Scan for the cell matching the given text and deliver its (X, Y) coordinate at center. 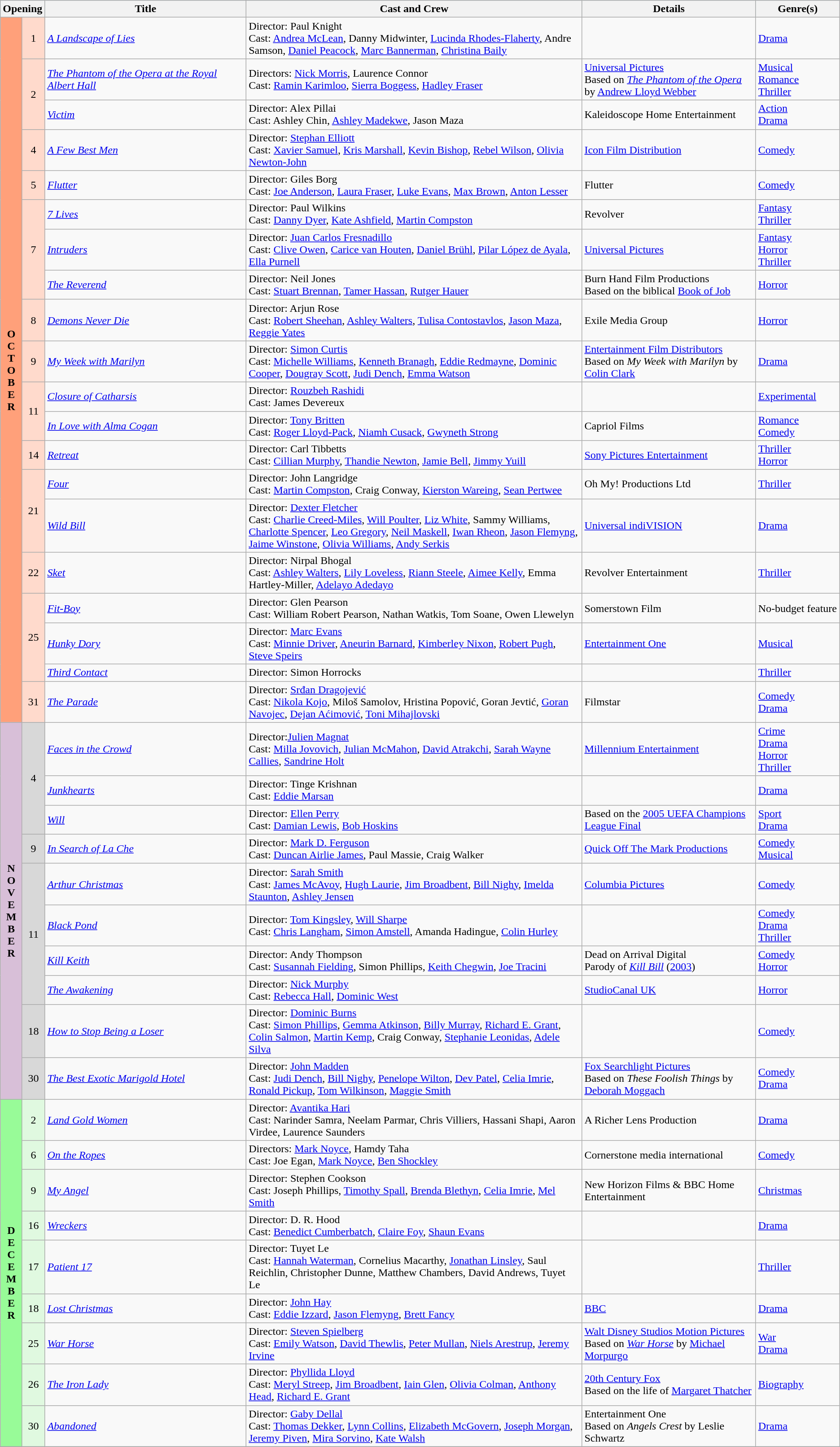
Experimental (798, 397)
The Parade (145, 702)
Director: Stephen Cookson Cast: Joseph Phillips, Timothy Spall, Brenda Blethyn, Celia Imrie, Mel Smith (414, 1190)
N O V E M B E R (12, 911)
Christmas (798, 1190)
Director: Juan Carlos Fresnadillo Cast: Clive Owen, Carice van Houten, Daniel Brühl, Pilar López de Ayala, Ella Purnell (414, 249)
Sony Pictures Entertainment (669, 455)
31 (33, 702)
Director: Marc Evans Cast: Minnie Driver, Aneurin Barnard, Kimberley Nixon, Robert Pugh, Steve Speirs (414, 643)
A Landscape of Lies (145, 38)
Third Contact (145, 673)
Entertainment One (669, 643)
Director: Alex Pillai Cast: Ashley Chin, Ashley Madekwe, Jason Maza (414, 115)
Wreckers (145, 1226)
7 (33, 249)
Fantasy Thriller (798, 214)
Action Drama (798, 115)
1 (33, 38)
Directors: Nick Morris, Laurence Connor Cast: Ramin Karimloo, Sierra Boggess, Hadley Fraser (414, 79)
Fox Searchlight Pictures Based on These Foolish Things by Deborah Moggach (669, 1079)
War Horse (145, 1343)
On the Ropes (145, 1155)
New Horizon Films & BBC Home Entertainment (669, 1190)
Comedy Musical (798, 849)
Director: John Hay Cast: Eddie Izzard, Jason Flemyng, Brett Fancy (414, 1308)
D E C E M B E R (12, 1273)
8 (33, 320)
Entertainment One Based on Angels Crest by Leslie Schwartz (669, 1426)
Patient 17 (145, 1267)
Director: John Madden Cast: Judi Dench, Bill Nighy, Penelope Wilton, Dev Patel, Celia Imrie, Ronald Pickup, Tom Wilkinson, Maggie Smith (414, 1079)
Director: Simon Curtis Cast: Michelle Williams, Kenneth Branagh, Eddie Redmayne, Dominic Cooper, Dougray Scott, Judi Dench, Emma Watson (414, 361)
Musical Romance Thriller (798, 79)
Director: Phyllida Lloyd Cast: Meryl Streep, Jim Broadbent, Iain Glen, Olivia Colman, Anthony Head, Richard E. Grant (414, 1385)
Comedy Horror (798, 960)
The Reverend (145, 284)
BBC (669, 1308)
Director: Glen Pearson Cast: William Robert Pearson, Nathan Watkis, Tom Soane, Owen Llewelyn (414, 608)
Black Pond (145, 925)
Directors: Mark Noyce, Hamdy Taha Cast: Joe Egan, Mark Noyce, Ben Shockley (414, 1155)
Entertainment Film Distributors Based on My Week with Marilyn by Colin Clark (669, 361)
Intruders (145, 249)
Quick Off The Mark Productions (669, 849)
Director: Mark D. Ferguson Cast: Duncan Airlie James, Paul Massie, Craig Walker (414, 849)
In Love with Alma Cogan (145, 425)
Director: Gaby Dellal Cast: Thomas Dekker, Lynn Collins, Elizabeth McGovern, Joseph Morgan, Jeremy Piven, Mira Sorvino, Kate Walsh (414, 1426)
Director: Paul Knight Cast: Andrea McLean, Danny Midwinter, Lucinda Rhodes-Flaherty, Andre Samson, Daniel Peacock, Marc Bannerman, Christina Baily (414, 38)
Millennium Entertainment (669, 749)
21 (33, 511)
Victim (145, 115)
Sport Drama (798, 819)
Genre(s) (798, 9)
Director: Arjun Rose Cast: Robert Sheehan, Ashley Walters, Tulisa Contostavlos, Jason Maza, Reggie Yates (414, 320)
17 (33, 1267)
Exile Media Group (669, 320)
War Drama (798, 1343)
Dead on Arrival Digital Parody of Kill Bill (2003) (669, 960)
The Phantom of the Opera at the Royal Albert Hall (145, 79)
Based on the 2005 UEFA Champions League Final (669, 819)
A Few Best Men (145, 150)
Sket (145, 573)
Director: Steven Spielberg Cast: Emily Watson, David Thewlis, Peter Mullan, Niels Arestrup, Jeremy Irvine (414, 1343)
Director: Srđan Dragojević Cast: Nikola Kojo, Miloš Samolov, Hristina Popović, Goran Jevtić, Goran Navojec, Dejan Aćimović, Toni Mihajlovski (414, 702)
StudioCanal UK (669, 990)
Director: Tom Kingsley, Will Sharpe Cast: Chris Langham, Simon Amstell, Amanda Hadingue, Colin Hurley (414, 925)
Revolver Entertainment (669, 573)
Universal Pictures Based on The Phantom of the Opera by Andrew Lloyd Webber (669, 79)
Capriol Films (669, 425)
Abandoned (145, 1426)
Musical (798, 643)
Comedy Drama Thriller (798, 925)
Director: John Langridge Cast: Martin Compston, Craig Conway, Kierston Wareing, Sean Pertwee (414, 485)
26 (33, 1385)
Director: Stephan Elliott Cast: Xavier Samuel, Kris Marshall, Kevin Bishop, Rebel Wilson, Olivia Newton-John (414, 150)
Universal indiVISION (669, 526)
5 (33, 185)
Director: Avantika Hari Cast: Narinder Samra, Neelam Parmar, Chris Villiers, Hassani Shapi, Aaron Virdee, Laurence Saunders (414, 1120)
Director: Rouzbeh Rashidi Cast: James Devereux (414, 397)
Will (145, 819)
The Best Exotic Marigold Hotel (145, 1079)
Director: D. R. Hood Cast: Benedict Cumberbatch, Claire Foy, Shaun Evans (414, 1226)
Director: Andy Thompson Cast: Susannah Fielding, Simon Phillips, Keith Chegwin, Joe Tracini (414, 960)
Columbia Pictures (669, 884)
Director: Tinge Krishnan Cast: Eddie Marsan (414, 791)
Land Gold Women (145, 1120)
My Week with Marilyn (145, 361)
Universal Pictures (669, 249)
How to Stop Being a Loser (145, 1031)
No-budget feature (798, 608)
Retreat (145, 455)
Kaleidoscope Home Entertainment (669, 115)
16 (33, 1226)
Director: Tony Britten Cast: Roger Lloyd-Pack, Niamh Cusack, Gwyneth Strong (414, 425)
Biography (798, 1385)
Demons Never Die (145, 320)
Director: Giles Borg Cast: Joe Anderson, Laura Fraser, Luke Evans, Max Brown, Anton Lesser (414, 185)
Director: Nick Murphy Cast: Rebecca Hall, Dominic West (414, 990)
Closure of Catharsis (145, 397)
Icon Film Distribution (669, 150)
Director: Sarah Smith Cast: James McAvoy, Hugh Laurie, Jim Broadbent, Bill Nighy, Imelda Staunton, Ashley Jensen (414, 884)
Director: Neil Jones Cast: Stuart Brennan, Tamer Hassan, Rutger Hauer (414, 284)
Fit-Boy (145, 608)
A Richer Lens Production (669, 1120)
Burn Hand Film Productions Based on the biblical Book of Job (669, 284)
Director: Carl Tibbetts Cast: Cillian Murphy, Thandie Newton, Jamie Bell, Jimmy Yuill (414, 455)
Director:Julien Magnat Cast: Milla Jovovich, Julian McMahon, David Atrakchi, Sarah Wayne Callies, Sandrine Holt (414, 749)
Director: Simon Horrocks (414, 673)
The Awakening (145, 990)
Hunky Dory (145, 643)
Director: Paul Wilkins Cast: Danny Dyer, Kate Ashfield, Martin Compston (414, 214)
Director: Nirpal Bhogal Cast: Ashley Walters, Lily Loveless, Riann Steele, Aimee Kelly, Emma Hartley-Miller, Adelayo Adedayo (414, 573)
Opening (22, 9)
Junkhearts (145, 791)
Lost Christmas (145, 1308)
Somerstown Film (669, 608)
My Angel (145, 1190)
Filmstar (669, 702)
22 (33, 573)
Fantasy Horror Thriller (798, 249)
Thriller Horror (798, 455)
Oh My! Productions Ltd (669, 485)
O C T O B E R (12, 370)
Revolver (669, 214)
Cornerstone media international (669, 1155)
Arthur Christmas (145, 884)
Kill Keith (145, 960)
20th Century Fox Based on the life of Margaret Thatcher (669, 1385)
The Iron Lady (145, 1385)
Details (669, 9)
Four (145, 485)
Director: Ellen Perry Cast: Damian Lewis, Bob Hoskins (414, 819)
Crime Drama Horror Thriller (798, 749)
Title (145, 9)
14 (33, 455)
In Search of La Che (145, 849)
Faces in the Crowd (145, 749)
7 Lives (145, 214)
6 (33, 1155)
Romance Comedy (798, 425)
Cast and Crew (414, 9)
Wild Bill (145, 526)
Walt Disney Studios Motion Pictures Based on War Horse by Michael Morpurgo (669, 1343)
